Search for the cell housing the specified text and yield its (x, y) center coordinate. 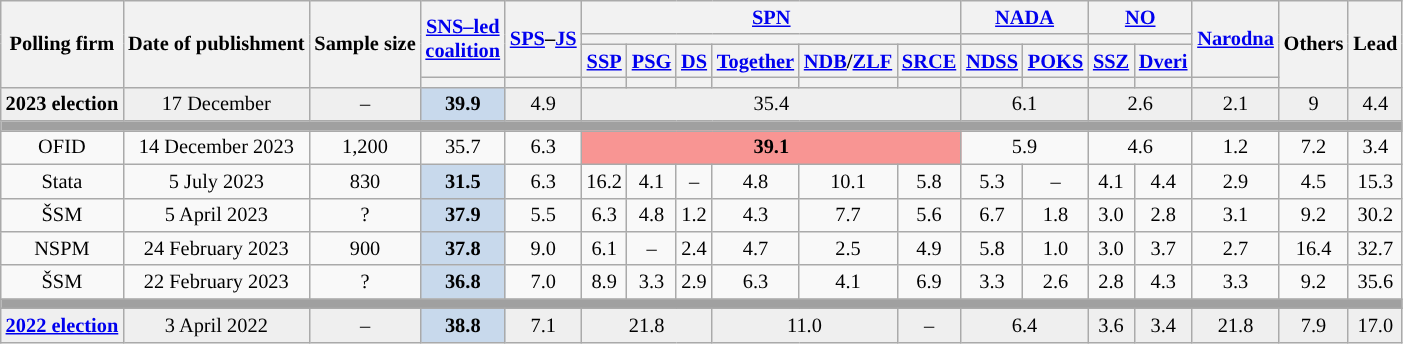
Sample size (364, 44)
35.7 (463, 147)
Lead (1375, 44)
1,200 (364, 147)
8.9 (604, 282)
3 April 2022 (216, 325)
6.7 (992, 215)
3.7 (1163, 248)
35.6 (1375, 282)
6.9 (929, 282)
SSZ (1111, 61)
7.0 (544, 282)
30.2 (1375, 215)
16.2 (604, 181)
9 (1314, 104)
Narodna (1235, 38)
17.0 (1375, 325)
32.7 (1375, 248)
NO (1140, 17)
2023 election (62, 104)
7.2 (1314, 147)
39.9 (463, 104)
900 (364, 248)
2.5 (848, 248)
OFID (62, 147)
PSG (652, 61)
NDSS (992, 61)
14 December 2023 (216, 147)
7.9 (1314, 325)
5.6 (929, 215)
17 December (216, 104)
15.3 (1375, 181)
Others (1314, 44)
37.8 (463, 248)
36.8 (463, 282)
2.7 (1235, 248)
SNS–ledcoalition (463, 38)
SSP (604, 61)
6.4 (1024, 325)
830 (364, 181)
SPS–JS (544, 38)
35.4 (772, 104)
Stata (62, 181)
SRCE (929, 61)
4.6 (1140, 147)
2.4 (694, 248)
2.1 (1235, 104)
9.0 (544, 248)
POKS (1056, 61)
NSPM (62, 248)
3.6 (1111, 325)
Polling firm (62, 44)
4.5 (1314, 181)
37.9 (463, 215)
NDB/ZLF (848, 61)
1.0 (1056, 248)
38.8 (463, 325)
NADA (1024, 17)
4.7 (756, 248)
5 July 2023 (216, 181)
11.0 (804, 325)
Together (756, 61)
Date of publishment (216, 44)
16.4 (1314, 248)
10.1 (848, 181)
5.3 (992, 181)
3.1 (1235, 215)
5.9 (1024, 147)
1.8 (1056, 215)
Dveri (1163, 61)
7.7 (848, 215)
39.1 (772, 147)
5.5 (544, 215)
DS (694, 61)
24 February 2023 (216, 248)
SPN (772, 17)
5 April 2023 (216, 215)
7.1 (544, 325)
31.5 (463, 181)
22 February 2023 (216, 282)
2022 election (62, 325)
